Capture the cell that displays the provided text and extract its [X, Y] central coordinate. 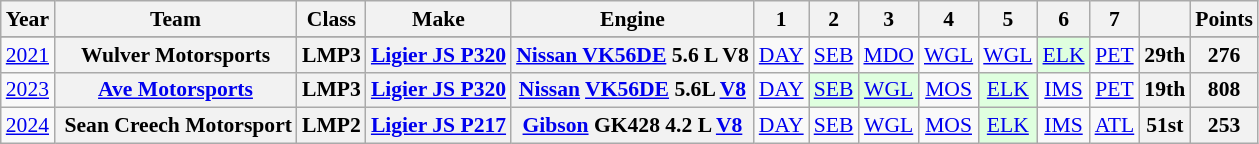
MDO [888, 55]
Nissan VK56DE 5.6 L V8 [632, 55]
Sean Creech Motorsport [176, 126]
ATL [1115, 126]
29th [1164, 55]
253 [1224, 126]
Team [176, 19]
1 [782, 19]
51st [1164, 126]
276 [1224, 55]
2 [834, 19]
4 [948, 19]
Points [1224, 19]
2024 [28, 126]
Nissan VK56DE 5.6L V8 [632, 90]
Class [332, 19]
Year [28, 19]
7 [1115, 19]
3 [888, 19]
Engine [632, 19]
19th [1164, 90]
Ligier JS P217 [438, 126]
2023 [28, 90]
6 [1063, 19]
5 [1008, 19]
808 [1224, 90]
LMP2 [332, 126]
Gibson GK428 4.2 L V8 [632, 126]
Wulver Motorsports [176, 55]
2021 [28, 55]
Make [438, 19]
Ave Motorsports [176, 90]
